Identify which cell holds the provided text, then report its (X, Y) central coordinate. 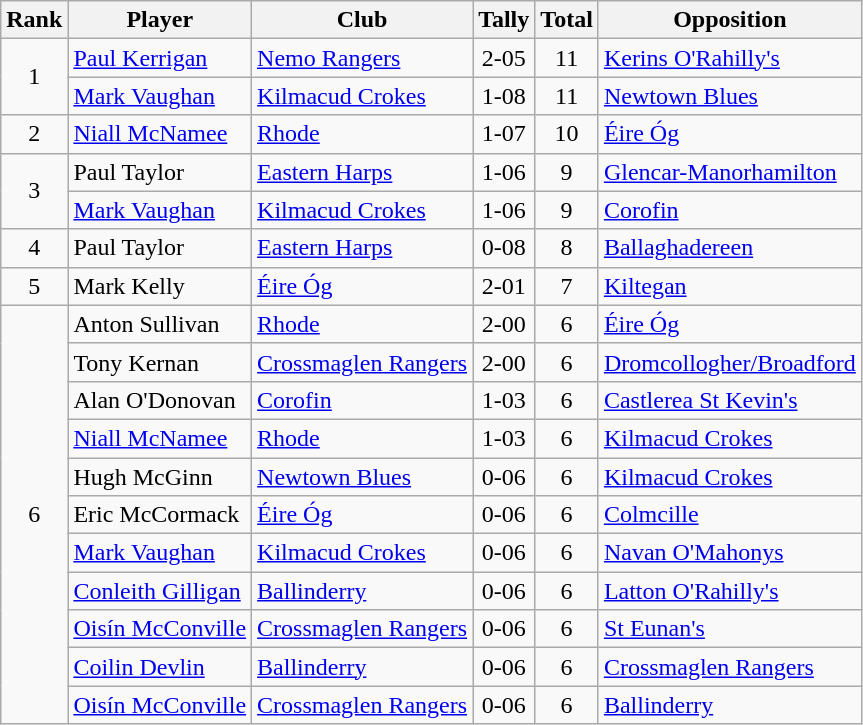
Ballaghadereen (730, 248)
2-01 (504, 286)
St Eunan's (730, 629)
0-08 (504, 248)
1-08 (504, 96)
Hugh McGinn (160, 477)
Paul Kerrigan (160, 58)
Kerins O'Rahilly's (730, 58)
Latton O'Rahilly's (730, 591)
1-07 (504, 134)
10 (567, 134)
3 (34, 191)
Dromcollogher/Broadford (730, 362)
Opposition (730, 20)
5 (34, 286)
Tally (504, 20)
Colmcille (730, 515)
2-05 (504, 58)
Mark Kelly (160, 286)
Navan O'Mahonys (730, 553)
Castlerea St Kevin's (730, 400)
Rank (34, 20)
1 (34, 77)
Tony Kernan (160, 362)
8 (567, 248)
Nemo Rangers (362, 58)
Conleith Gilligan (160, 591)
Eric McCormack (160, 515)
Alan O'Donovan (160, 400)
Anton Sullivan (160, 324)
Glencar-Manorhamilton (730, 172)
Player (160, 20)
2 (34, 134)
7 (567, 286)
4 (34, 248)
Club (362, 20)
Total (567, 20)
Coilin Devlin (160, 667)
Kiltegan (730, 286)
